Provide the [x, y] coordinate of the cell's center where the given text is located.  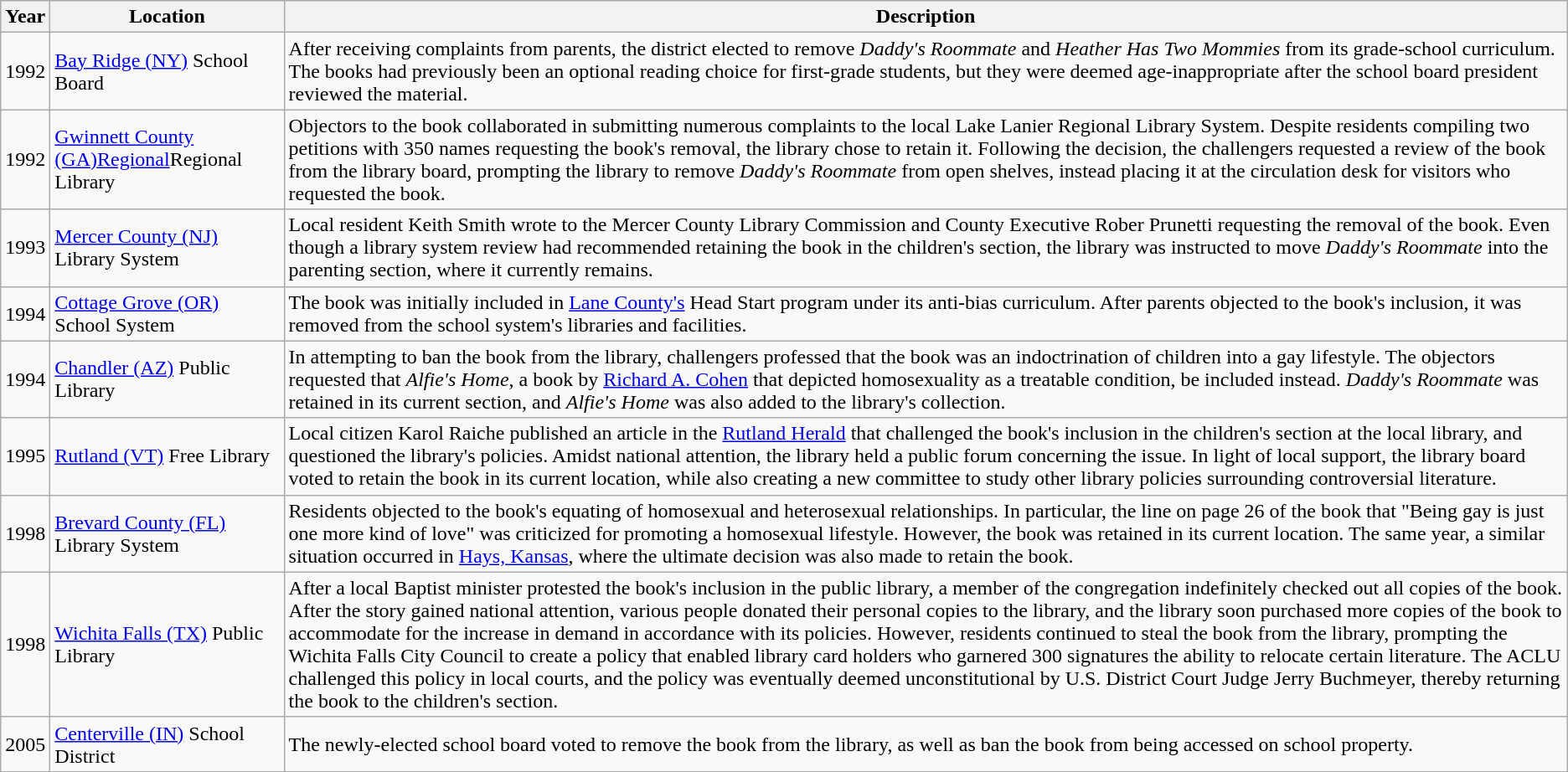
Description [926, 17]
Mercer County (NJ) Library System [168, 248]
The newly-elected school board voted to remove the book from the library, as well as ban the book from being accessed on school property. [926, 744]
Cottage Grove (OR) School System [168, 313]
Wichita Falls (TX) Public Library [168, 645]
1993 [25, 248]
1995 [25, 456]
Gwinnett County (GA)RegionalRegional Library [168, 159]
Centerville (IN) School District [168, 744]
Year [25, 17]
Location [168, 17]
Brevard County (FL) Library System [168, 533]
2005 [25, 744]
Bay Ridge (NY) School Board [168, 71]
Rutland (VT) Free Library [168, 456]
Chandler (AZ) Public Library [168, 379]
